Determine the [X, Y] coordinate at the center of the cell enclosing the given text.  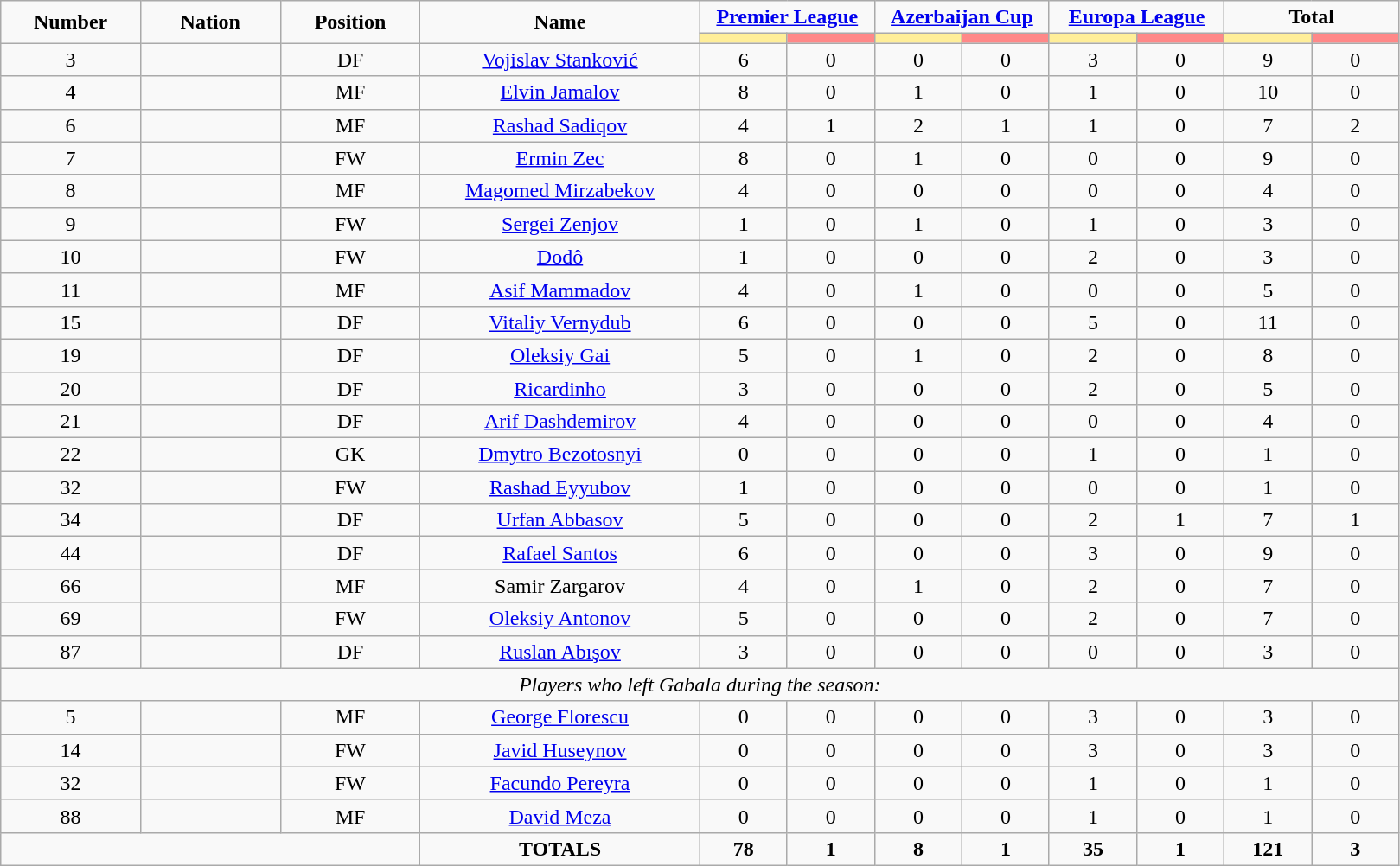
Players who left Gabala during the season: [700, 685]
121 [1268, 849]
Ricardinho [560, 388]
David Meza [560, 816]
Facundo Pereyra [560, 783]
15 [71, 322]
Javid Huseynov [560, 750]
20 [71, 388]
87 [71, 652]
Rafael Santos [560, 553]
GK [350, 455]
Urfan Abbasov [560, 520]
Europa League [1136, 17]
TOTALS [560, 849]
Nation [210, 22]
Azerbaijan Cup [962, 17]
66 [71, 586]
Name [560, 22]
Rashad Sadiqov [560, 125]
George Florescu [560, 717]
Elvin Jamalov [560, 92]
88 [71, 816]
Oleksiy Gai [560, 355]
Total [1312, 17]
Vojislav Stanković [560, 60]
Oleksiy Antonov [560, 619]
Magomed Mirzabekov [560, 191]
78 [744, 849]
69 [71, 619]
Dodô [560, 257]
14 [71, 750]
44 [71, 553]
Number [71, 22]
Asif Mammadov [560, 290]
Rashad Eyyubov [560, 487]
Ermin Zec [560, 158]
Ruslan Abışov [560, 652]
Dmytro Bezotosnyi [560, 455]
19 [71, 355]
21 [71, 422]
34 [71, 520]
35 [1093, 849]
Position [350, 22]
Arif Dashdemirov [560, 422]
Samir Zargarov [560, 586]
Sergei Zenjov [560, 224]
Vitaliy Vernydub [560, 322]
22 [71, 455]
Premier League [787, 17]
